Search for the cell housing the specified text and yield its (x, y) center coordinate. 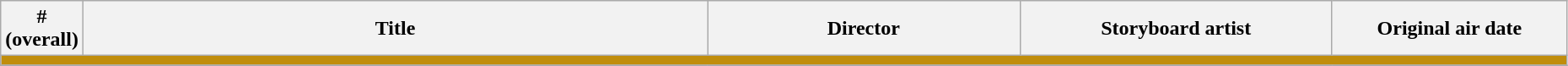
Director (864, 29)
Storyboard artist (1176, 29)
#(overall) (42, 29)
Original air date (1449, 29)
Title (395, 29)
